Provide the (x, y) coordinate of the cell's center where the given text is located.  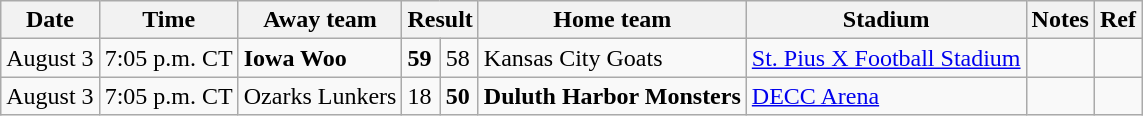
Time (168, 20)
Result (440, 20)
50 (459, 96)
Duluth Harbor Monsters (612, 96)
Notes (1060, 20)
Iowa Woo (320, 58)
18 (421, 96)
Stadium (886, 20)
59 (421, 58)
DECC Arena (886, 96)
St. Pius X Football Stadium (886, 58)
Home team (612, 20)
Away team (320, 20)
Kansas City Goats (612, 58)
Date (50, 20)
58 (459, 58)
Ozarks Lunkers (320, 96)
Ref (1118, 20)
